Detect which cell encompasses the target text, then output its (x, y) center coordinate. 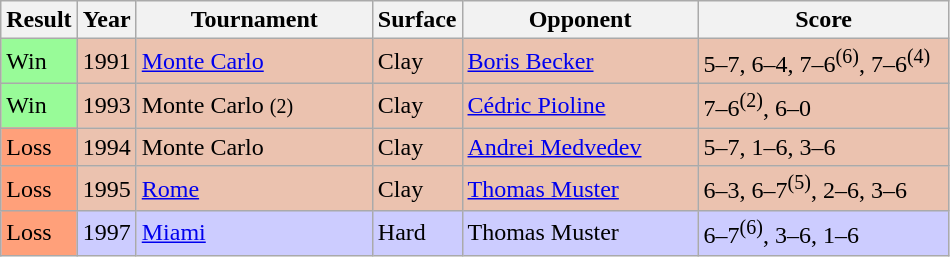
1994 (106, 147)
1997 (106, 234)
5–7, 1–6, 3–6 (824, 147)
Opponent (580, 20)
6–3, 6–7(5), 2–6, 3–6 (824, 188)
Result (39, 20)
1993 (106, 106)
7–6(2), 6–0 (824, 106)
Hard (417, 234)
Score (824, 20)
Surface (417, 20)
Miami (254, 234)
6–7(6), 3–6, 1–6 (824, 234)
Boris Becker (580, 62)
Cédric Pioline (580, 106)
1991 (106, 62)
1995 (106, 188)
Monte Carlo (2) (254, 106)
Year (106, 20)
5–7, 6–4, 7–6(6), 7–6(4) (824, 62)
Tournament (254, 20)
Andrei Medvedev (580, 147)
Rome (254, 188)
